From the cell containing the given text, extract its center point as [X, Y] coordinate. 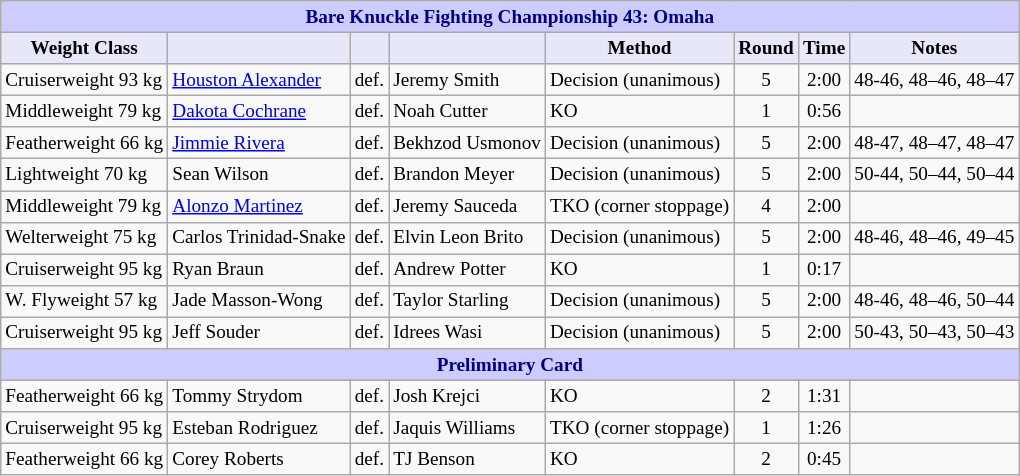
Esteban Rodriguez [259, 428]
48-46, 48–46, 49–45 [934, 238]
Noah Cutter [468, 111]
4 [766, 206]
Cruiserweight 93 kg [84, 80]
Jade Masson-Wong [259, 301]
Idrees Wasi [468, 333]
Brandon Meyer [468, 175]
Houston Alexander [259, 80]
Preliminary Card [510, 365]
Method [639, 48]
1:26 [824, 428]
Bare Knuckle Fighting Championship 43: Omaha [510, 17]
Ryan Braun [259, 270]
W. Flyweight 57 kg [84, 301]
Taylor Starling [468, 301]
Time [824, 48]
48-46, 48–46, 48–47 [934, 80]
50-43, 50–43, 50–43 [934, 333]
48-46, 48–46, 50–44 [934, 301]
Josh Krejci [468, 396]
Weight Class [84, 48]
Bekhzod Usmonov [468, 143]
Alonzo Martinez [259, 206]
Carlos Trinidad-Snake [259, 238]
Jeremy Smith [468, 80]
TJ Benson [468, 460]
Corey Roberts [259, 460]
Round [766, 48]
Jimmie Rivera [259, 143]
Jaquis Williams [468, 428]
0:17 [824, 270]
Sean Wilson [259, 175]
Andrew Potter [468, 270]
Dakota Cochrane [259, 111]
48-47, 48–47, 48–47 [934, 143]
Tommy Strydom [259, 396]
Lightweight 70 kg [84, 175]
Notes [934, 48]
Jeremy Sauceda [468, 206]
Elvin Leon Brito [468, 238]
0:56 [824, 111]
0:45 [824, 460]
Welterweight 75 kg [84, 238]
Jeff Souder [259, 333]
50-44, 50–44, 50–44 [934, 175]
1:31 [824, 396]
